Provide the (x, y) coordinate of the cell's center where the given text is located.  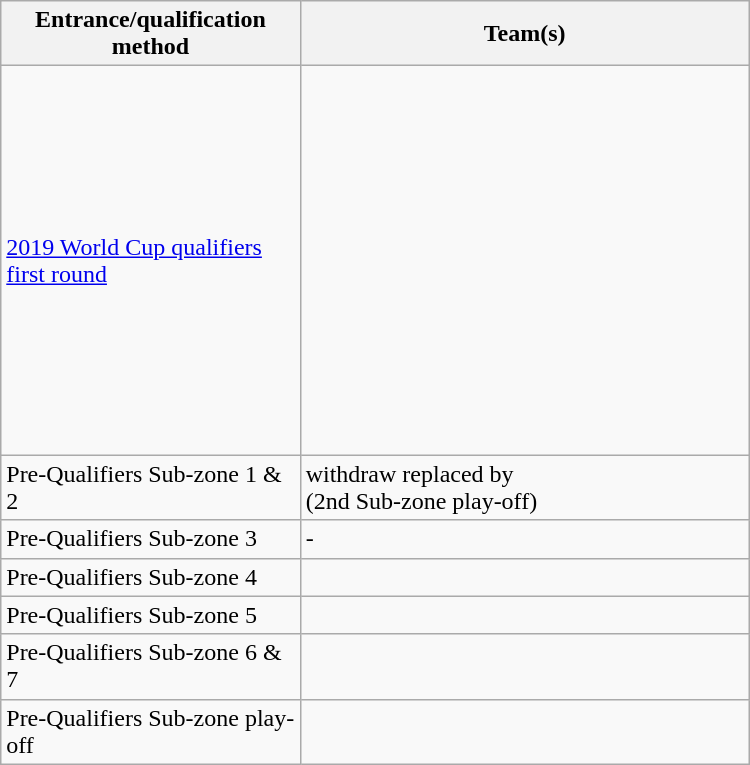
2019 World Cup qualifiers first round (150, 260)
- (524, 539)
Pre-Qualifiers Sub-zone play-off (150, 732)
Pre-Qualifiers Sub-zone 5 (150, 615)
Pre-Qualifiers Sub-zone 4 (150, 577)
Pre-Qualifiers Sub-zone 6 & 7 (150, 666)
withdraw replaced by (2nd Sub-zone play-off) (524, 488)
Pre-Qualifiers Sub-zone 1 & 2 (150, 488)
Entrance/qualification method (150, 34)
Pre-Qualifiers Sub-zone 3 (150, 539)
Team(s) (524, 34)
